For the text-containing cell, return its midpoint in [x, y] coordinate format. 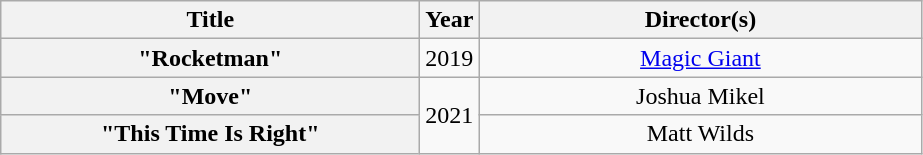
Matt Wilds [700, 134]
Year [450, 20]
2021 [450, 115]
"Move" [210, 96]
"Rocketman" [210, 58]
2019 [450, 58]
Director(s) [700, 20]
Title [210, 20]
Magic Giant [700, 58]
"This Time Is Right" [210, 134]
Joshua Mikel [700, 96]
